Locate the cell with the specified text and output its (X, Y) center coordinate. 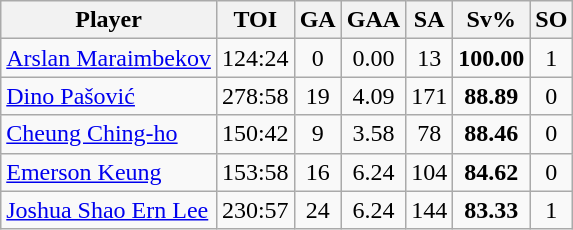
SA (430, 20)
24 (318, 210)
0.00 (373, 58)
84.62 (492, 172)
100.00 (492, 58)
83.33 (492, 210)
Arslan Maraimbekov (109, 58)
230:57 (255, 210)
Joshua Shao Ern Lee (109, 210)
16 (318, 172)
Cheung Ching-ho (109, 134)
Player (109, 20)
124:24 (255, 58)
3.58 (373, 134)
153:58 (255, 172)
78 (430, 134)
TOI (255, 20)
88.46 (492, 134)
Dino Pašović (109, 96)
19 (318, 96)
88.89 (492, 96)
Emerson Keung (109, 172)
4.09 (373, 96)
171 (430, 96)
150:42 (255, 134)
SO (552, 20)
Sv% (492, 20)
13 (430, 58)
9 (318, 134)
GA (318, 20)
278:58 (255, 96)
104 (430, 172)
144 (430, 210)
GAA (373, 20)
